Detect which cell encompasses the target text, then output its (x, y) center coordinate. 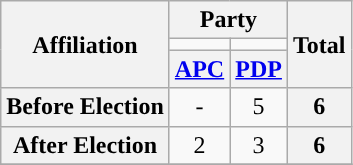
5 (259, 107)
- (199, 107)
3 (259, 145)
Before Election (86, 107)
PDP (259, 69)
Total (319, 44)
After Election (86, 145)
APC (199, 69)
Party (228, 20)
2 (199, 145)
Affiliation (86, 44)
